Extract the (x, y) coordinate from the center of the cell holding the provided text.  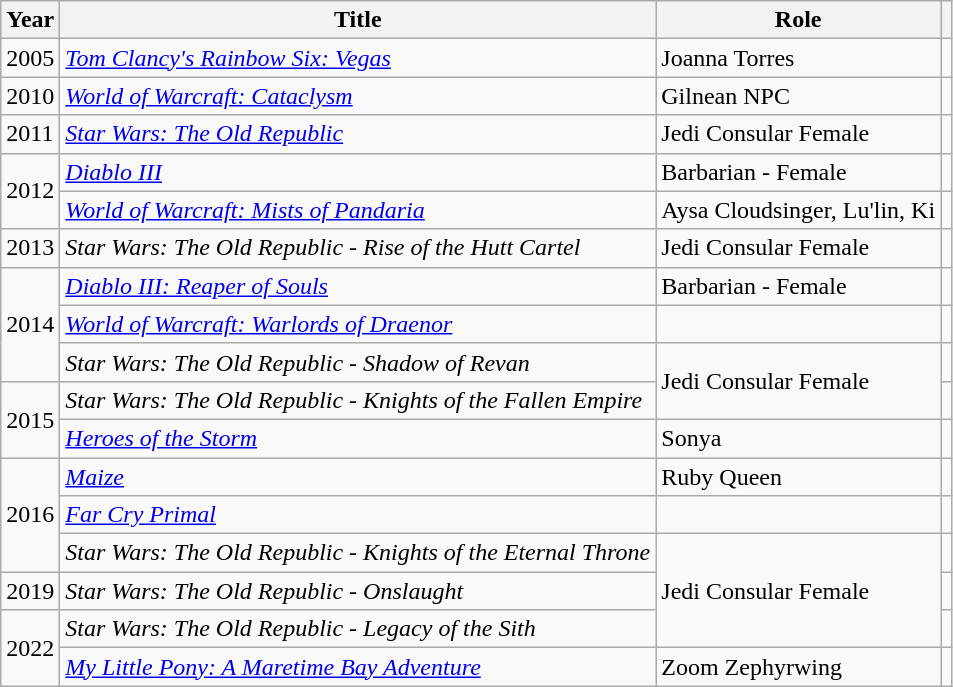
2022 (30, 648)
2010 (30, 96)
2011 (30, 134)
Star Wars: The Old Republic - Shadow of Revan (358, 362)
Star Wars: The Old Republic - Legacy of the Sith (358, 629)
Star Wars: The Old Republic - Onslaught (358, 591)
World of Warcraft: Warlords of Draenor (358, 324)
Year (30, 20)
Diablo III (358, 172)
2005 (30, 58)
Role (798, 20)
World of Warcraft: Mists of Pandaria (358, 210)
Aysa Cloudsinger, Lu'lin, Ki (798, 210)
Diablo III: Reaper of Souls (358, 286)
Far Cry Primal (358, 515)
World of Warcraft: Cataclysm (358, 96)
Joanna Torres (798, 58)
2015 (30, 419)
2012 (30, 191)
Tom Clancy's Rainbow Six: Vegas (358, 58)
2019 (30, 591)
2014 (30, 324)
Heroes of the Storm (358, 438)
Maize (358, 477)
Star Wars: The Old Republic - Knights of the Fallen Empire (358, 400)
2013 (30, 248)
Star Wars: The Old Republic - Rise of the Hutt Cartel (358, 248)
Ruby Queen (798, 477)
My Little Pony: A Maretime Bay Adventure (358, 667)
Sonya (798, 438)
Title (358, 20)
2016 (30, 515)
Star Wars: The Old Republic (358, 134)
Star Wars: The Old Republic - Knights of the Eternal Throne (358, 553)
Gilnean NPC (798, 96)
Zoom Zephyrwing (798, 667)
